From the cell containing the given text, extract its center point as (x, y) coordinate. 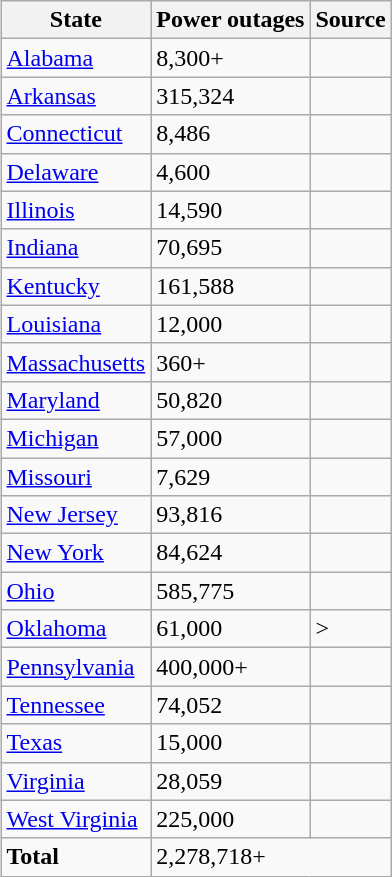
Massachusetts (76, 362)
Oklahoma (76, 629)
14,590 (230, 210)
4,600 (230, 172)
400,000+ (230, 667)
57,000 (230, 438)
Delaware (76, 172)
585,775 (230, 591)
50,820 (230, 400)
8,486 (230, 134)
161,588 (230, 286)
Tennessee (76, 705)
70,695 (230, 248)
2,278,718+ (272, 857)
315,324 (230, 96)
> (350, 629)
Missouri (76, 477)
93,816 (230, 515)
8,300+ (230, 58)
Source (350, 20)
New York (76, 553)
Indiana (76, 248)
Illinois (76, 210)
225,000 (230, 819)
New Jersey (76, 515)
Arkansas (76, 96)
Michigan (76, 438)
12,000 (230, 324)
7,629 (230, 477)
84,624 (230, 553)
74,052 (230, 705)
Alabama (76, 58)
28,059 (230, 781)
State (76, 20)
Ohio (76, 591)
Maryland (76, 400)
Total (76, 857)
360+ (230, 362)
Kentucky (76, 286)
Connecticut (76, 134)
61,000 (230, 629)
Texas (76, 743)
Louisiana (76, 324)
West Virginia (76, 819)
15,000 (230, 743)
Virginia (76, 781)
Pennsylvania (76, 667)
Power outages (230, 20)
